Provide the (x, y) coordinate of the cell's center where the given text is located.  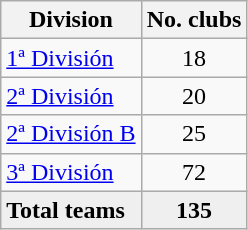
135 (194, 210)
2ª División B (71, 134)
Division (71, 20)
No. clubs (194, 20)
Total teams (71, 210)
3ª División (71, 172)
25 (194, 134)
18 (194, 58)
72 (194, 172)
2ª División (71, 96)
20 (194, 96)
1ª División (71, 58)
